Output the [X, Y] coordinate of the center of the cell containing the given text.  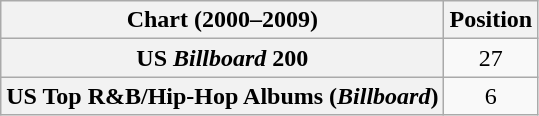
Chart (2000–2009) [222, 20]
27 [491, 58]
6 [491, 96]
US Billboard 200 [222, 58]
Position [491, 20]
US Top R&B/Hip-Hop Albums (Billboard) [222, 96]
